Find where the given text appears and provide that cell's center as (x, y) coordinate. 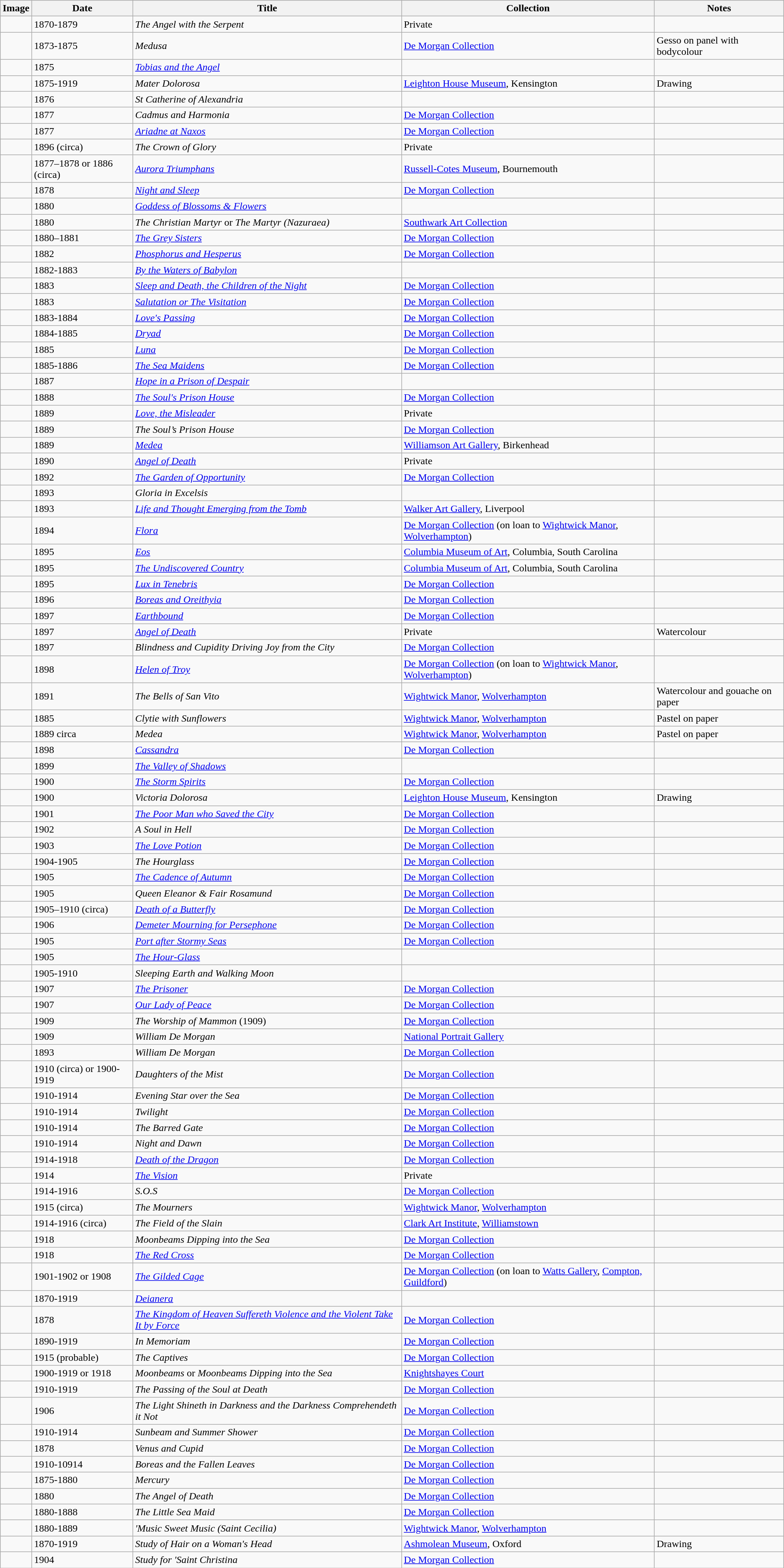
National Portrait Gallery (528, 1037)
Eos (267, 552)
The Undiscovered Country (267, 568)
1899 (82, 766)
Moonbeams or Moonbeams Dipping into the Sea (267, 1373)
1888 (82, 397)
The Gilded Cage (267, 1277)
1902 (82, 830)
Evening Star over the Sea (267, 1096)
Walker Art Gallery, Liverpool (528, 509)
Southwark Art Collection (528, 222)
The Mourners (267, 1207)
Dryad (267, 334)
1883-1884 (82, 318)
The Grey Sisters (267, 238)
The Crown of Glory (267, 147)
Twilight (267, 1112)
The Soul’s Prison House (267, 429)
The Prisoner (267, 989)
Queen Eleanor & Fair Rosamund (267, 893)
The Captives (267, 1357)
Knightshayes Court (528, 1373)
Flora (267, 531)
Clark Art Institute, Williamstown (528, 1223)
1880-1888 (82, 1512)
Aurora Triumphans (267, 168)
Venus and Cupid (267, 1448)
1875-1880 (82, 1480)
Clytie with Sunflowers (267, 718)
The Worship of Mammon (1909) (267, 1021)
Cadmus and Harmonia (267, 115)
The Light Shineth in Darkness and the Darkness Comprehendeth it Not (267, 1411)
Mercury (267, 1480)
The Angel of Death (267, 1496)
1900-1919 or 1918 (82, 1373)
Sleeping Earth and Walking Moon (267, 973)
'Music Sweet Music (Saint Cecilia) (267, 1528)
Lux in Tenebris (267, 584)
Love, the Misleader (267, 413)
Notes (719, 8)
1894 (82, 531)
1904-1905 (82, 861)
1915 (probable) (82, 1357)
1914-1918 (82, 1159)
1885-1886 (82, 365)
1914-1916 (circa) (82, 1223)
Daughters of the Mist (267, 1074)
The Christian Martyr or The Martyr (Nazuraea) (267, 222)
Williamson Art Gallery, Birkenhead (528, 445)
Ashmolean Museum, Oxford (528, 1544)
The Hourglass (267, 861)
Love's Passing (267, 318)
The Red Cross (267, 1255)
Death of the Dragon (267, 1159)
Date (82, 8)
1903 (82, 846)
Night and Sleep (267, 190)
1910-10914 (82, 1464)
1873-1875 (82, 46)
Night and Dawn (267, 1144)
Port after Stormy Seas (267, 941)
A Soul in Hell (267, 830)
Goddess of Blossoms & Flowers (267, 206)
1887 (82, 381)
1901 (82, 814)
In Memoriam (267, 1342)
The Valley of Shadows (267, 766)
The Barred Gate (267, 1128)
Russell-Cotes Museum, Bournemouth (528, 168)
Salutation or The Visitation (267, 302)
The Garden of Opportunity (267, 477)
Demeter Mourning for Persephone (267, 925)
1910-1919 (82, 1389)
Moonbeams Dipping into the Sea (267, 1239)
The Kingdom of Heaven Suffereth Violence and the Violent Take It by Force (267, 1320)
1876 (82, 99)
Tobias and the Angel (267, 67)
Collection (528, 8)
Helen of Troy (267, 669)
1882 (82, 254)
The Cadence of Autumn (267, 877)
1904 (82, 1560)
Deianera (267, 1298)
De Morgan Collection (on loan to Watts Gallery, Compton, Guildford) (528, 1277)
1892 (82, 477)
1882-1883 (82, 270)
Watercolour (719, 632)
The Hour-Glass (267, 957)
Ariadne at Naxos (267, 131)
Mater Dolorosa (267, 83)
Sleep and Death, the Children of the Night (267, 286)
Luna (267, 350)
1880-1889 (82, 1528)
1910 (circa) or 1900-1919 (82, 1074)
The Vision (267, 1175)
1875 (82, 67)
1896 (circa) (82, 147)
Study for 'Saint Christina (267, 1560)
The Storm Spirits (267, 782)
Watercolour and gouache on paper (719, 697)
Gesso on panel with bodycolour (719, 46)
1890 (82, 461)
S.O.S (267, 1191)
The Passing of the Soul at Death (267, 1389)
Medusa (267, 46)
Death of a Butterfly (267, 909)
Image (16, 8)
Victoria Dolorosa (267, 798)
Study of Hair on a Woman's Head (267, 1544)
1889 circa (82, 734)
Gloria in Excelsis (267, 493)
1875-1919 (82, 83)
1915 (circa) (82, 1207)
1905–1910 (circa) (82, 909)
St Catherine of Alexandria (267, 99)
Cassandra (267, 750)
Sunbeam and Summer Shower (267, 1432)
1914 (82, 1175)
1914-1916 (82, 1191)
1884-1885 (82, 334)
1891 (82, 697)
The Soul's Prison House (267, 397)
1880–1881 (82, 238)
The Sea Maidens (267, 365)
Phosphorus and Hesperus (267, 254)
The Field of the Slain (267, 1223)
Our Lady of Peace (267, 1005)
Hope in a Prison of Despair (267, 381)
1901-1902 or 1908 (82, 1277)
1890-1919 (82, 1342)
1905-1910 (82, 973)
Boreas and Oreithyia (267, 600)
1896 (82, 600)
Life and Thought Emerging from the Tomb (267, 509)
The Bells of San Vito (267, 697)
The Little Sea Maid (267, 1512)
The Poor Man who Saved the City (267, 814)
Title (267, 8)
Boreas and the Fallen Leaves (267, 1464)
The Love Potion (267, 846)
Earthbound (267, 616)
1877–1878 or 1886 (circa) (82, 168)
1870-1879 (82, 24)
Blindness and Cupidity Driving Joy from the City (267, 648)
By the Waters of Babylon (267, 270)
The Angel with the Serpent (267, 24)
